Detect which cell encompasses the target text, then output its [X, Y] center coordinate. 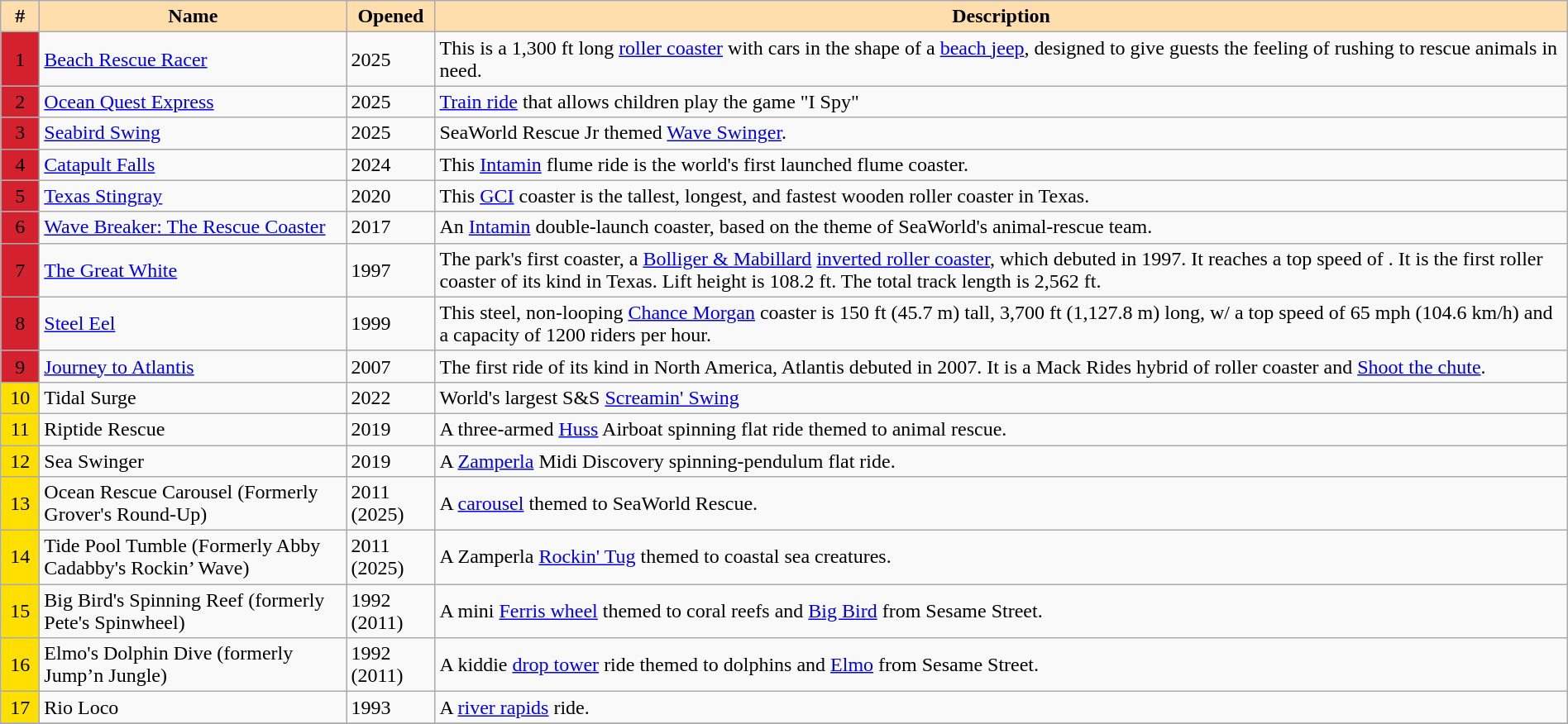
An Intamin double-launch coaster, based on the theme of SeaWorld's animal-rescue team. [1001, 227]
World's largest S&S Screamin' Swing [1001, 398]
17 [20, 707]
This Intamin flume ride is the world's first launched flume coaster. [1001, 164]
Rio Loco [194, 707]
Name [194, 17]
Seabird Swing [194, 133]
Texas Stingray [194, 196]
Tide Pool Tumble (Formerly Abby Cadabby's Rockin’ Wave) [194, 557]
1997 [390, 269]
Description [1001, 17]
8 [20, 324]
2020 [390, 196]
Ocean Rescue Carousel (Formerly Grover's Round-Up) [194, 504]
A three-armed Huss Airboat spinning flat ride themed to animal rescue. [1001, 429]
7 [20, 269]
1993 [390, 707]
2017 [390, 227]
11 [20, 429]
5 [20, 196]
A kiddie drop tower ride themed to dolphins and Elmo from Sesame Street. [1001, 664]
2022 [390, 398]
2 [20, 102]
# [20, 17]
Ocean Quest Express [194, 102]
12 [20, 460]
6 [20, 227]
Riptide Rescue [194, 429]
Sea Swinger [194, 460]
3 [20, 133]
16 [20, 664]
A carousel themed to SeaWorld Rescue. [1001, 504]
A river rapids ride. [1001, 707]
SeaWorld Rescue Jr themed Wave Swinger. [1001, 133]
Catapult Falls [194, 164]
Big Bird's Spinning Reef (formerly Pete's Spinwheel) [194, 612]
A Zamperla Rockin' Tug themed to coastal sea creatures. [1001, 557]
4 [20, 164]
10 [20, 398]
Opened [390, 17]
This GCI coaster is the tallest, longest, and fastest wooden roller coaster in Texas. [1001, 196]
9 [20, 366]
Journey to Atlantis [194, 366]
1 [20, 60]
15 [20, 612]
Steel Eel [194, 324]
A mini Ferris wheel themed to coral reefs and Big Bird from Sesame Street. [1001, 612]
Elmo's Dolphin Dive (formerly Jump’n Jungle) [194, 664]
13 [20, 504]
Beach Rescue Racer [194, 60]
The first ride of its kind in North America, Atlantis debuted in 2007. It is a Mack Rides hybrid of roller coaster and Shoot the chute. [1001, 366]
1999 [390, 324]
Train ride that allows children play the game "I Spy" [1001, 102]
14 [20, 557]
A Zamperla Midi Discovery spinning-pendulum flat ride. [1001, 460]
2024 [390, 164]
Wave Breaker: The Rescue Coaster [194, 227]
2007 [390, 366]
The Great White [194, 269]
Tidal Surge [194, 398]
